Determine the (x, y) coordinate at the center of the cell enclosing the given text.  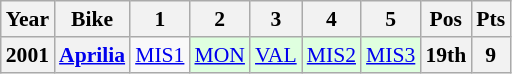
4 (332, 19)
9 (490, 55)
Bike (92, 19)
5 (390, 19)
Aprilia (92, 55)
MIS3 (390, 55)
VAL (276, 55)
MIS2 (332, 55)
3 (276, 19)
MON (220, 55)
MIS1 (160, 55)
19th (446, 55)
Pts (490, 19)
Year (28, 19)
2001 (28, 55)
2 (220, 19)
Pos (446, 19)
1 (160, 19)
